For the text-containing cell, return its midpoint in [X, Y] coordinate format. 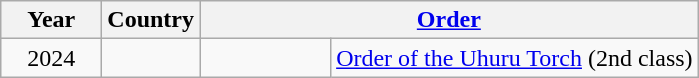
Year [52, 20]
Order [450, 20]
Country [151, 20]
2024 [52, 58]
Order of the Uhuru Torch (2nd class) [515, 58]
